Extract the (X, Y) coordinate from the center of the cell holding the provided text.  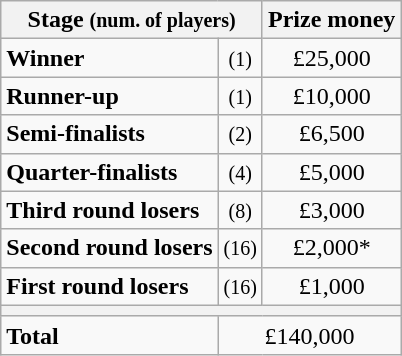
Semi-finalists (110, 134)
£10,000 (331, 96)
Winner (110, 58)
£2,000* (331, 248)
£1,000 (331, 286)
£3,000 (331, 210)
Prize money (331, 20)
Second round losers (110, 248)
First round losers (110, 286)
Total (110, 335)
Third round losers (110, 210)
Stage (num. of players) (132, 20)
£6,500 (331, 134)
Quarter-finalists (110, 172)
(2) (240, 134)
Runner-up (110, 96)
£25,000 (331, 58)
(4) (240, 172)
£5,000 (331, 172)
£140,000 (310, 335)
(8) (240, 210)
